Provide the (X, Y) coordinate of the cell's center where the given text is located.  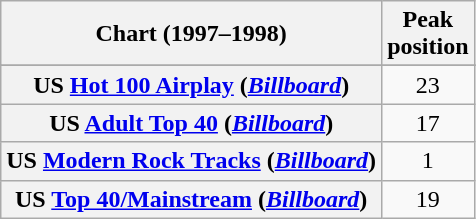
Peakposition (428, 34)
US Modern Rock Tracks (Billboard) (192, 161)
US Hot 100 Airplay (Billboard) (192, 85)
US Top 40/Mainstream (Billboard) (192, 199)
1 (428, 161)
23 (428, 85)
Chart (1997–1998) (192, 34)
17 (428, 123)
19 (428, 199)
US Adult Top 40 (Billboard) (192, 123)
